Provide the [x, y] coordinate of the cell's center where the given text is located.  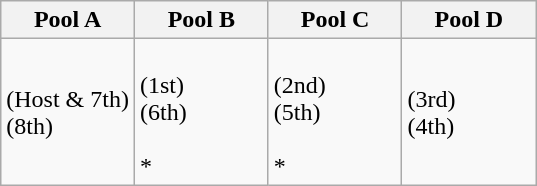
(1st) (6th) * [201, 112]
Pool C [335, 20]
Pool B [201, 20]
(Host & 7th) (8th) [68, 112]
(2nd) (5th) * [335, 112]
Pool D [469, 20]
Pool A [68, 20]
(3rd) (4th) [469, 112]
